Pinpoint the cell where the given text exists, returning its [x, y] midpoint coordinate. 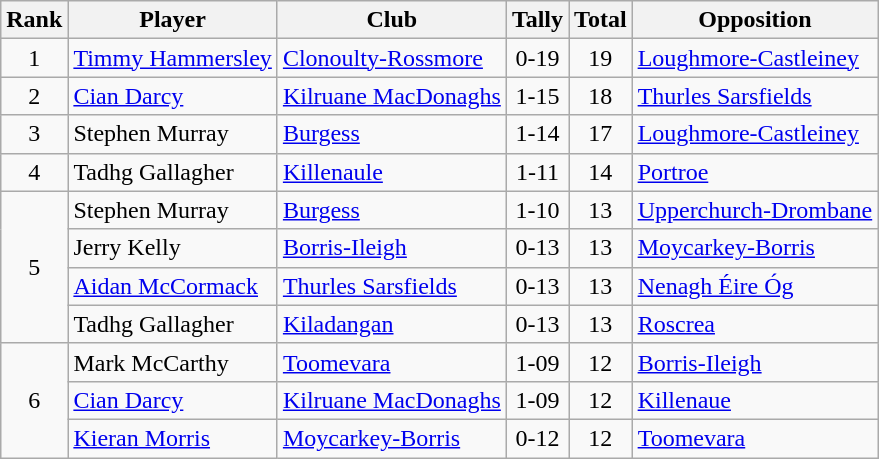
Killenaue [755, 400]
1-15 [537, 96]
Mark McCarthy [173, 362]
Opposition [755, 20]
1-10 [537, 210]
Kiladangan [392, 324]
Aidan McCormack [173, 286]
Player [173, 20]
1-14 [537, 134]
Kieran Morris [173, 438]
Roscrea [755, 324]
14 [601, 172]
Timmy Hammersley [173, 58]
Total [601, 20]
Tally [537, 20]
17 [601, 134]
0-12 [537, 438]
4 [34, 172]
Portroe [755, 172]
Rank [34, 20]
Upperchurch-Drombane [755, 210]
3 [34, 134]
1 [34, 58]
0-19 [537, 58]
Clonoulty-Rossmore [392, 58]
6 [34, 400]
Nenagh Éire Óg [755, 286]
Killenaule [392, 172]
Club [392, 20]
2 [34, 96]
Jerry Kelly [173, 248]
19 [601, 58]
1-11 [537, 172]
18 [601, 96]
5 [34, 267]
